Pinpoint the cell where the given text exists, returning its [X, Y] midpoint coordinate. 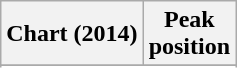
Peakposition [189, 34]
Chart (2014) [72, 34]
